Detect which cell encompasses the target text, then output its [X, Y] center coordinate. 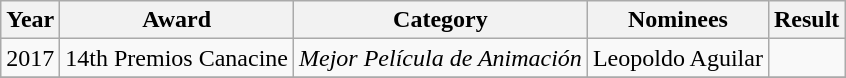
Result [806, 20]
Mejor Película de Animación [441, 58]
Award [177, 20]
Nominees [678, 20]
2017 [30, 58]
14th Premios Canacine [177, 58]
Leopoldo Aguilar [678, 58]
Category [441, 20]
Year [30, 20]
